Scan for the cell matching the given text and deliver its (x, y) coordinate at center. 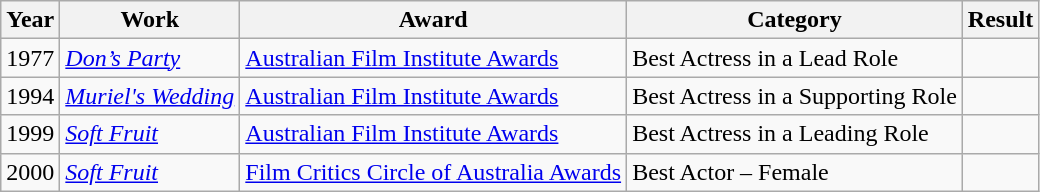
Best Actor – Female (795, 172)
1999 (30, 134)
Year (30, 20)
Muriel's Wedding (150, 96)
Best Actress in a Lead Role (795, 58)
Don’s Party (150, 58)
Result (1000, 20)
Film Critics Circle of Australia Awards (434, 172)
Work (150, 20)
Best Actress in a Leading Role (795, 134)
2000 (30, 172)
1994 (30, 96)
Category (795, 20)
1977 (30, 58)
Best Actress in a Supporting Role (795, 96)
Award (434, 20)
